From the cell containing the given text, extract its center point as [x, y] coordinate. 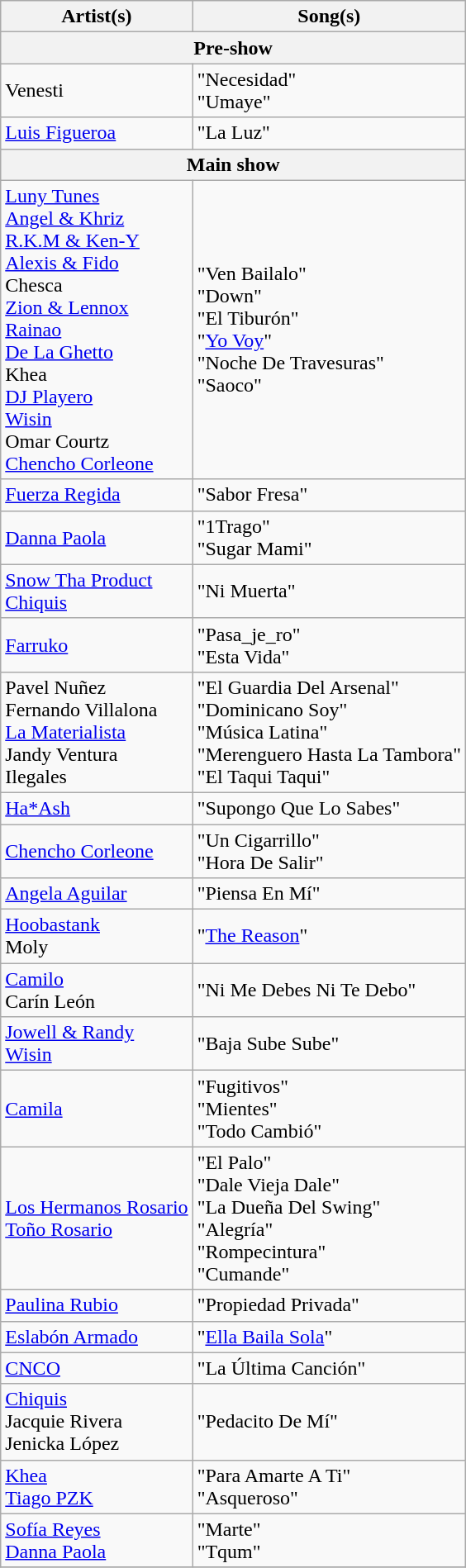
CNCO [97, 1368]
"Supongo Que Lo Sabes" [329, 808]
Pavel NuñezFernando VillalonaLa MaterialistaJandy VenturaIlegales [97, 732]
KheaTiago PZK [97, 1487]
Song(s) [329, 17]
"Pasa_je_ro""Esta Vida" [329, 644]
Snow Tha ProductChiquis [97, 592]
"Para Amarte A Ti""Asqueroso" [329, 1487]
"Necesidad""Umaye" [329, 91]
Fuerza Regida [97, 495]
"Ven Bailalo""Down""El Tiburón""Yo Voy""Noche De Travesuras""Saoco" [329, 330]
"Sabor Fresa" [329, 495]
"El Guardia Del Arsenal""Dominicano Soy""Música Latina""Merenguero Hasta La Tambora""El Taqui Taqui" [329, 732]
"Pedacito De Mí" [329, 1422]
Venesti [97, 91]
"Piensa En Mí" [329, 894]
Artist(s) [97, 17]
Chencho Corleone [97, 851]
Main show [233, 164]
"La Última Canción" [329, 1368]
"The Reason" [329, 937]
Luis Figueroa [97, 133]
HoobastankMoly [97, 937]
Pre-show [233, 48]
Los Hermanos RosarioToño Rosario [97, 1218]
Danna Paola [97, 537]
Eslabón Armado [97, 1337]
"Un Cigarrillo""Hora De Salir" [329, 851]
Farruko [97, 644]
Luny TunesAngel & KhrizR.K.M & Ken-YAlexis & FidoChescaZion & LennoxRainaoDe La GhettoKheaDJ PlayeroWisinOmar CourtzChencho Corleone [97, 330]
Ha*Ash [97, 808]
Paulina Rubio [97, 1305]
"1Trago""Sugar Mami" [329, 537]
Camila [97, 1109]
"Propiedad Privada" [329, 1305]
"Marte""Tqum" [329, 1540]
"El Palo""Dale Vieja Dale""La Dueña Del Swing""Alegría""Rompecintura""Cumande" [329, 1218]
Sofía ReyesDanna Paola [97, 1540]
Jowell & RandyWisin [97, 1044]
"Baja Sube Sube" [329, 1044]
"La Luz" [329, 133]
CamiloCarín León [97, 990]
ChiquisJacquie RiveraJenicka López [97, 1422]
"Ella Baila Sola" [329, 1337]
Angela Aguilar [97, 894]
"Ni Me Debes Ni Te Debo" [329, 990]
"Ni Muerta" [329, 592]
"Fugitivos""Mientes""Todo Cambió" [329, 1109]
